Determine the (X, Y) coordinate at the center of the cell enclosing the given text.  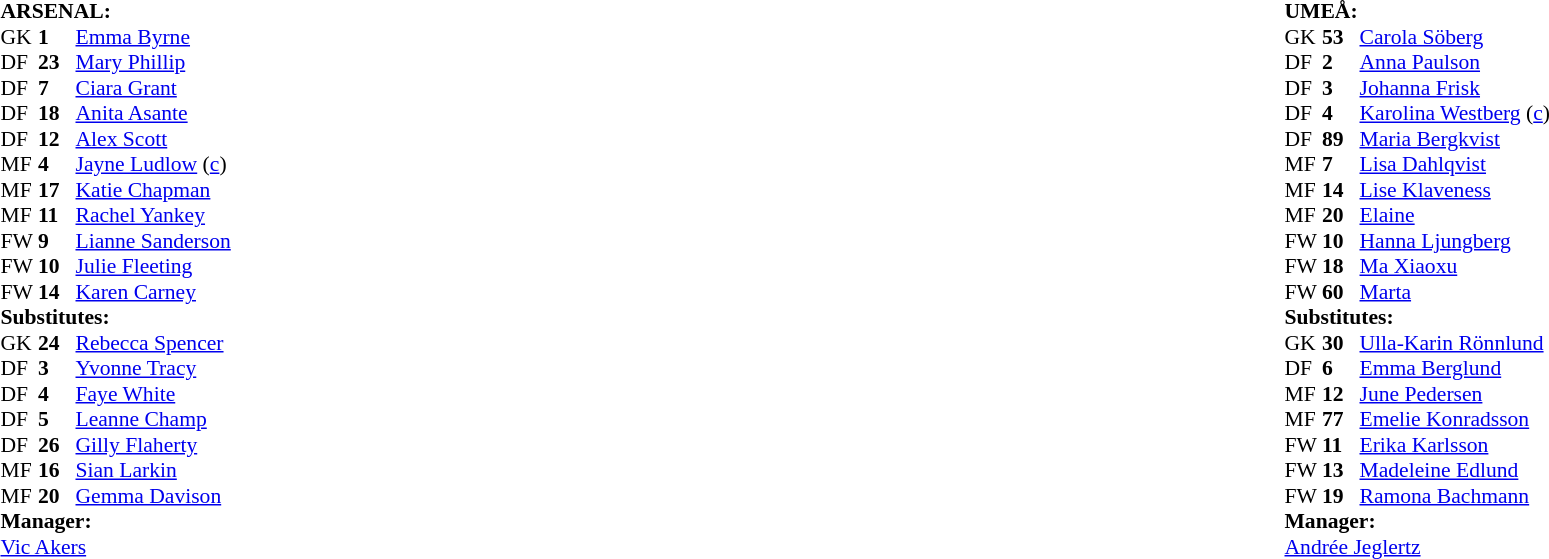
Ciara Grant (154, 88)
13 (1341, 471)
60 (1341, 292)
Alex Scott (154, 139)
Katie Chapman (154, 190)
Lianne Sanderson (154, 241)
30 (1341, 343)
Sian Larkin (154, 471)
53 (1341, 37)
Rachel Yankey (154, 215)
Faye White (154, 394)
23 (57, 63)
24 (57, 343)
Jayne Ludlow (c) (154, 165)
Karen Carney (154, 292)
Rebecca Spencer (154, 343)
Julie Fleeting (154, 267)
77 (1341, 419)
17 (57, 190)
Anita Asante (154, 113)
19 (1341, 496)
Mary Phillip (154, 63)
Gilly Flaherty (154, 445)
26 (57, 445)
9 (57, 241)
Manager: (115, 521)
Leanne Champ (154, 419)
Gemma Davison (154, 496)
6 (1341, 369)
2 (1341, 63)
5 (57, 419)
Yvonne Tracy (154, 369)
16 (57, 471)
Emma Byrne (154, 37)
1 (57, 37)
89 (1341, 139)
Substitutes: (115, 317)
